Pinpoint the cell where the given text exists, returning its (x, y) midpoint coordinate. 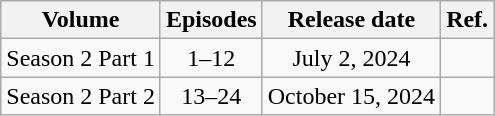
Episodes (211, 20)
Release date (351, 20)
1–12 (211, 58)
July 2, 2024 (351, 58)
Season 2 Part 2 (81, 96)
Ref. (468, 20)
Season 2 Part 1 (81, 58)
October 15, 2024 (351, 96)
Volume (81, 20)
13–24 (211, 96)
